Identify which cell holds the provided text, then report its [x, y] central coordinate. 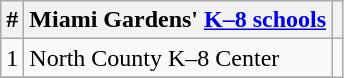
# [12, 20]
1 [12, 58]
North County K–8 Center [178, 58]
Miami Gardens' K–8 schools [178, 20]
